From the cell containing the given text, extract its center point as (X, Y) coordinate. 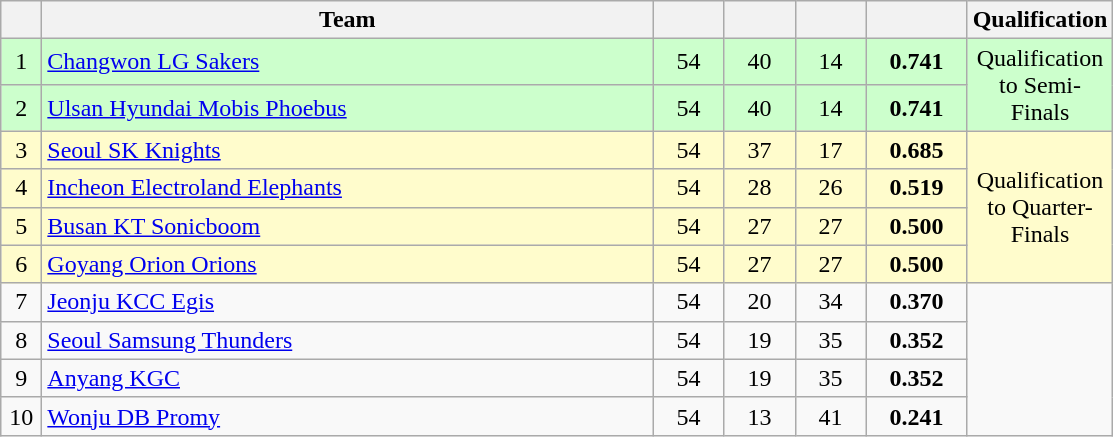
Anyang KGC (348, 378)
Wonju DB Promy (348, 416)
5 (22, 226)
Team (348, 20)
Jeonju KCC Egis (348, 302)
17 (830, 150)
7 (22, 302)
34 (830, 302)
Goyang Orion Orions (348, 264)
9 (22, 378)
1 (22, 62)
Incheon Electroland Elephants (348, 188)
4 (22, 188)
Qualification (1040, 20)
Qualification to Quarter-Finals (1040, 207)
Seoul SK Knights (348, 150)
Busan KT Sonicboom (348, 226)
6 (22, 264)
0.519 (916, 188)
0.685 (916, 150)
37 (760, 150)
41 (830, 416)
Seoul Samsung Thunders (348, 340)
Ulsan Hyundai Mobis Phoebus (348, 108)
Qualification to Semi-Finals (1040, 85)
13 (760, 416)
20 (760, 302)
10 (22, 416)
8 (22, 340)
3 (22, 150)
2 (22, 108)
0.370 (916, 302)
0.241 (916, 416)
Changwon LG Sakers (348, 62)
28 (760, 188)
26 (830, 188)
